Pinpoint the cell where the given text exists, returning its [x, y] midpoint coordinate. 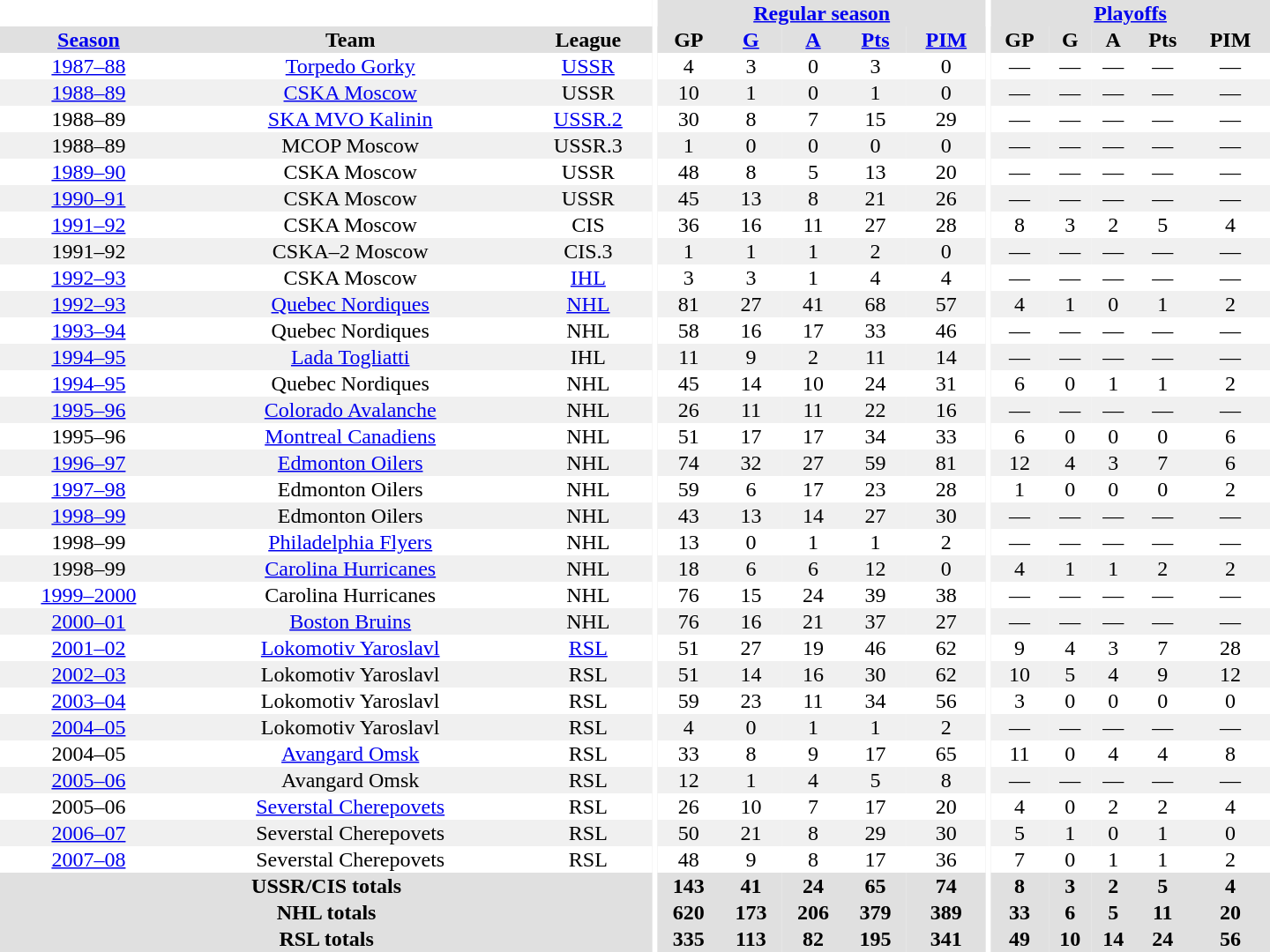
49 [1020, 939]
CIS [589, 225]
1987–88 [88, 66]
1990–91 [88, 198]
18 [690, 569]
620 [690, 912]
50 [690, 833]
173 [751, 912]
1993–94 [88, 331]
335 [690, 939]
38 [946, 595]
43 [690, 516]
Regular season [822, 13]
2006–07 [88, 833]
League [589, 40]
USSR/CIS totals [326, 886]
195 [875, 939]
Team [351, 40]
2001–02 [88, 648]
39 [875, 595]
1996–97 [88, 463]
1999–2000 [88, 595]
57 [946, 304]
2003–04 [88, 701]
Lada Togliatti [351, 357]
82 [813, 939]
206 [813, 912]
Boston Bruins [351, 621]
Torpedo Gorky [351, 66]
Colorado Avalanche [351, 410]
CIS.3 [589, 251]
USSR.3 [589, 145]
389 [946, 912]
1997–98 [88, 489]
Montreal Canadiens [351, 436]
MCOP Moscow [351, 145]
Season [88, 40]
Philadelphia Flyers [351, 542]
2007–08 [88, 859]
NHL totals [326, 912]
Playoffs [1131, 13]
113 [751, 939]
58 [690, 331]
32 [751, 463]
19 [813, 648]
143 [690, 886]
2000–01 [88, 621]
SKA MVO Kalinin [351, 119]
31 [946, 383]
RSL totals [326, 939]
379 [875, 912]
37 [875, 621]
2002–03 [88, 674]
CSKA–2 Moscow [351, 251]
341 [946, 939]
68 [875, 304]
USSR.2 [589, 119]
22 [875, 410]
1989–90 [88, 172]
